Output the [x, y] coordinate of the center of the cell containing the given text.  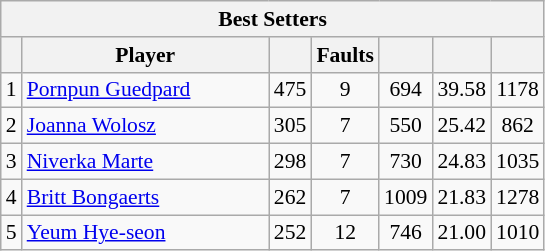
12 [345, 233]
Player [146, 55]
746 [406, 233]
21.83 [462, 197]
298 [290, 162]
9 [345, 90]
24.83 [462, 162]
39.58 [462, 90]
3 [12, 162]
Pornpun Guedpard [146, 90]
Yeum Hye-seon [146, 233]
1278 [518, 197]
Britt Bongaerts [146, 197]
1035 [518, 162]
4 [12, 197]
Best Setters [273, 19]
1 [12, 90]
5 [12, 233]
Niverka Marte [146, 162]
550 [406, 126]
862 [518, 126]
Faults [345, 55]
21.00 [462, 233]
1178 [518, 90]
1009 [406, 197]
252 [290, 233]
2 [12, 126]
475 [290, 90]
Joanna Wolosz [146, 126]
305 [290, 126]
730 [406, 162]
25.42 [462, 126]
1010 [518, 233]
694 [406, 90]
262 [290, 197]
